Determine the (x, y) coordinate at the center of the cell enclosing the given text.  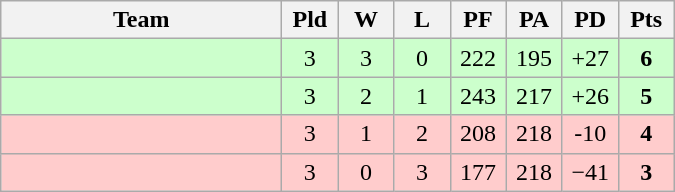
PA (534, 20)
Pts (646, 20)
243 (478, 96)
4 (646, 134)
−41 (590, 172)
W (366, 20)
217 (534, 96)
195 (534, 58)
L (422, 20)
177 (478, 172)
+27 (590, 58)
5 (646, 96)
222 (478, 58)
PD (590, 20)
+26 (590, 96)
PF (478, 20)
6 (646, 58)
-10 (590, 134)
208 (478, 134)
Pld (310, 20)
Team (142, 20)
